Capture the cell that displays the provided text and extract its [X, Y] central coordinate. 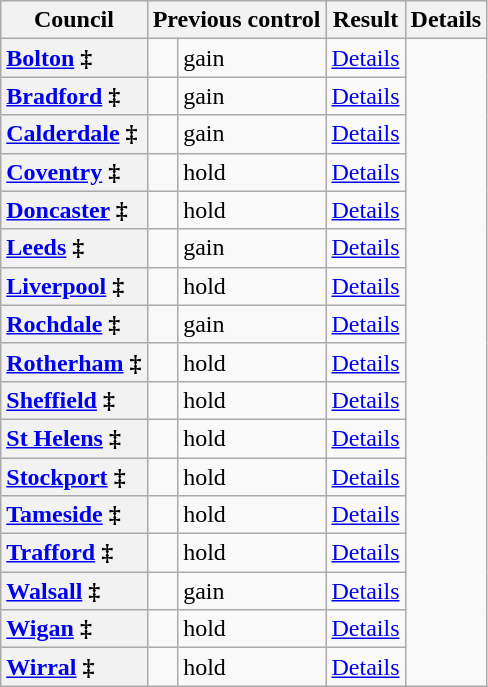
Doncaster ‡ [74, 210]
Bradford ‡ [74, 96]
Liverpool ‡ [74, 286]
Walsall ‡ [74, 591]
St Helens ‡ [74, 438]
Rotherham ‡ [74, 362]
Wigan ‡ [74, 629]
Council [74, 20]
Leeds ‡ [74, 248]
Result [366, 20]
Wirral ‡ [74, 667]
Previous control [236, 20]
Sheffield ‡ [74, 400]
Tameside ‡ [74, 515]
Stockport ‡ [74, 477]
Trafford ‡ [74, 553]
Rochdale ‡ [74, 324]
Bolton ‡ [74, 58]
Calderdale ‡ [74, 134]
Coventry ‡ [74, 172]
